Search for the cell housing the specified text and yield its (X, Y) center coordinate. 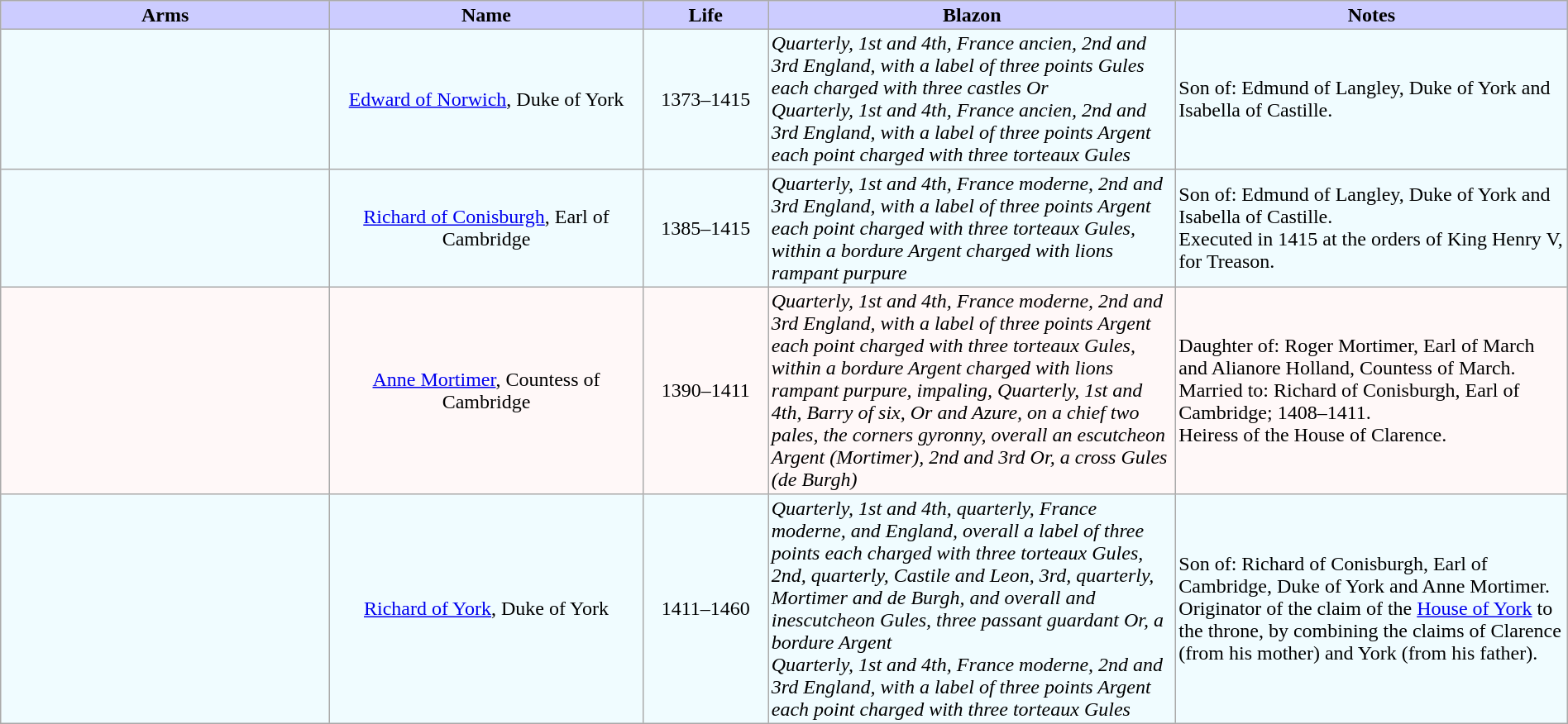
Richard of York, Duke of York (486, 609)
Blazon (973, 15)
1411–1460 (705, 609)
Richard of Conisburgh, Earl of Cambridge (486, 228)
Notes (1372, 15)
Name (486, 15)
Anne Mortimer, Countess of Cambridge (486, 390)
Arms (165, 15)
Son of: Edmund of Langley, Duke of York and Isabella of Castille. (1372, 99)
1390–1411 (705, 390)
Edward of Norwich, Duke of York (486, 99)
Life (705, 15)
1373–1415 (705, 99)
1385–1415 (705, 228)
Son of: Edmund of Langley, Duke of York and Isabella of Castille.Executed in 1415 at the orders of King Henry V, for Treason. (1372, 228)
